Locate the cell with the specified text and output its [X, Y] center coordinate. 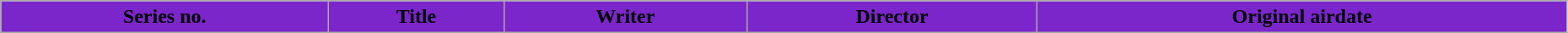
Title [417, 17]
Writer [625, 17]
Series no. [165, 17]
Director [892, 17]
Original airdate [1302, 17]
